From the cell containing the given text, extract its center point as [x, y] coordinate. 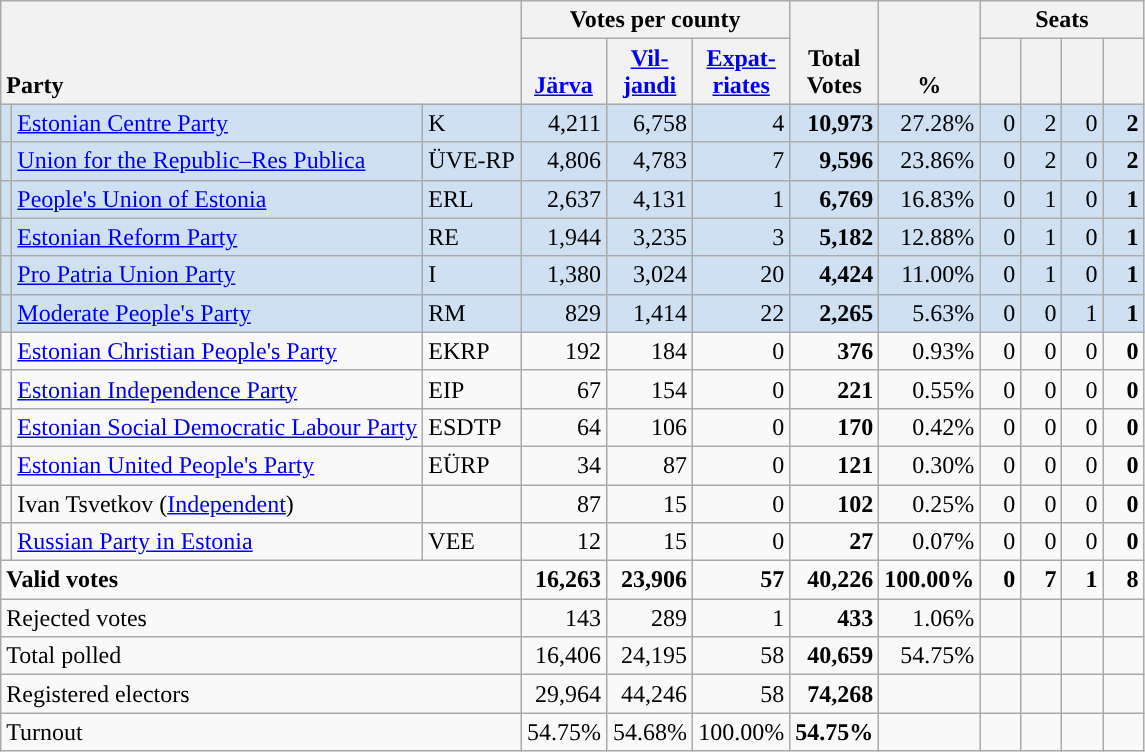
6,758 [650, 123]
5,182 [834, 237]
143 [563, 618]
170 [834, 427]
23,906 [650, 580]
11.00% [930, 275]
RE [472, 237]
27.28% [930, 123]
1,944 [563, 237]
People's Union of Estonia [218, 199]
I [472, 275]
Seats [1062, 20]
433 [834, 618]
20 [742, 275]
4 [742, 123]
5.63% [930, 313]
12.88% [930, 237]
ERL [472, 199]
3,024 [650, 275]
Russian Party in Estonia [218, 542]
Estonian Independence Party [218, 389]
57 [742, 580]
Pro Patria Union Party [218, 275]
RM [472, 313]
3,235 [650, 237]
106 [650, 427]
2,637 [563, 199]
0.93% [930, 351]
44,246 [650, 694]
K [472, 123]
4,211 [563, 123]
0.30% [930, 465]
Valid votes [261, 580]
Estonian Centre Party [218, 123]
Järva [563, 72]
221 [834, 389]
16,263 [563, 580]
54.68% [650, 732]
10,973 [834, 123]
0.07% [930, 542]
23.86% [930, 161]
1,380 [563, 275]
Vil- jandi [650, 72]
EKRP [472, 351]
192 [563, 351]
0.55% [930, 389]
Estonian Christian People's Party [218, 351]
ÜVE-RP [472, 161]
67 [563, 389]
829 [563, 313]
% [930, 52]
1.06% [930, 618]
22 [742, 313]
3 [742, 237]
4,424 [834, 275]
9,596 [834, 161]
34 [563, 465]
24,195 [650, 656]
27 [834, 542]
Party [261, 52]
8 [1124, 580]
0.25% [930, 503]
Rejected votes [261, 618]
Turnout [261, 732]
121 [834, 465]
16.83% [930, 199]
4,806 [563, 161]
Estonian Social Democratic Labour Party [218, 427]
64 [563, 427]
29,964 [563, 694]
Ivan Tsvetkov (Independent) [218, 503]
Union for the Republic–Res Publica [218, 161]
40,659 [834, 656]
EIP [472, 389]
6,769 [834, 199]
ESDTP [472, 427]
EÜRP [472, 465]
Total Votes [834, 52]
16,406 [563, 656]
Registered electors [261, 694]
289 [650, 618]
0.42% [930, 427]
Estonian Reform Party [218, 237]
184 [650, 351]
4,131 [650, 199]
102 [834, 503]
40,226 [834, 580]
VEE [472, 542]
Votes per county [654, 20]
74,268 [834, 694]
1,414 [650, 313]
376 [834, 351]
Moderate People's Party [218, 313]
154 [650, 389]
2,265 [834, 313]
Total polled [261, 656]
Estonian United People's Party [218, 465]
Expat- riates [742, 72]
12 [563, 542]
4,783 [650, 161]
